Capture the cell that displays the provided text and extract its [X, Y] central coordinate. 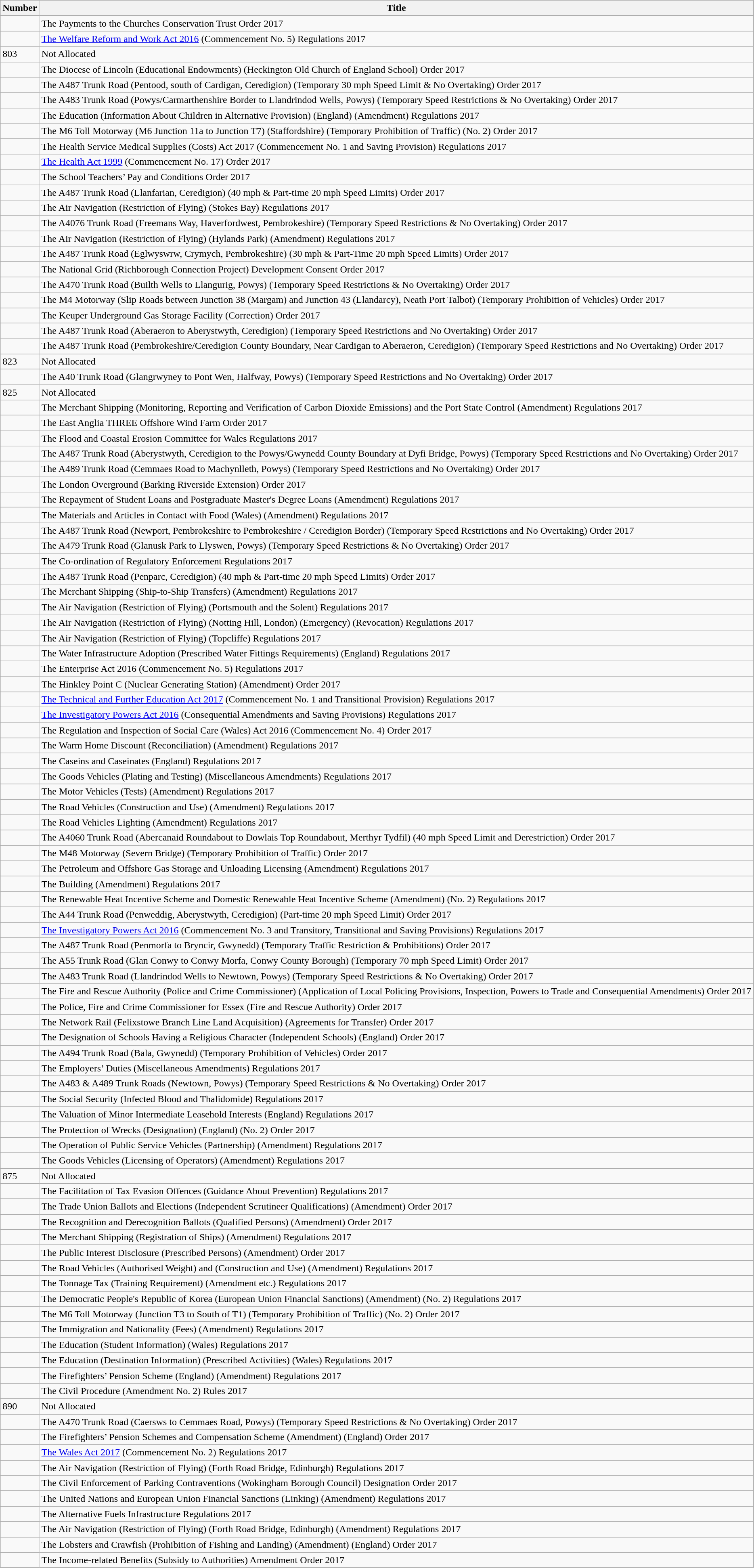
The Materials and Articles in Contact with Food (Wales) (Amendment) Regulations 2017 [396, 515]
The Education (Student Information) (Wales) Regulations 2017 [396, 1345]
The M48 Motorway (Severn Bridge) (Temporary Prohibition of Traffic) Order 2017 [396, 853]
The A487 Trunk Road (Pentood, south of Cardigan, Ceredigion) (Temporary 30 mph Speed Limit & No Overtaking) Order 2017 [396, 85]
The Education (Destination Information) (Prescribed Activities) (Wales) Regulations 2017 [396, 1360]
Number [20, 8]
The Health Service Medical Supplies (Costs) Act 2017 (Commencement No. 1 and Saving Provision) Regulations 2017 [396, 146]
The A4076 Trunk Road (Freemans Way, Haverfordwest, Pembrokeshire) (Temporary Speed Restrictions & No Overtaking) Order 2017 [396, 223]
The London Overground (Barking Riverside Extension) Order 2017 [396, 484]
The Wales Act 2017 (Commencement No. 2) Regulations 2017 [396, 1453]
The Road Vehicles (Construction and Use) (Amendment) Regulations 2017 [396, 807]
803 [20, 54]
The Civil Enforcement of Parking Contraventions (Wokingham Borough Council) Designation Order 2017 [396, 1483]
The Air Navigation (Restriction of Flying) (Stokes Bay) Regulations 2017 [396, 208]
823 [20, 361]
The A40 Trunk Road (Glangrwyney to Pont Wen, Halfway, Powys) (Temporary Speed Restrictions and No Overtaking) Order 2017 [396, 377]
The A470 Trunk Road (Caersws to Cemmaes Road, Powys) (Temporary Speed Restrictions & No Overtaking) Order 2017 [396, 1421]
The Repayment of Student Loans and Postgraduate Master's Degree Loans (Amendment) Regulations 2017 [396, 500]
The Valuation of Minor Intermediate Leasehold Interests (England) Regulations 2017 [396, 1114]
The A487 Trunk Road (Aberaeron to Aberystwyth, Ceredigion) (Temporary Speed Restrictions and No Overtaking) Order 2017 [396, 331]
The A55 Trunk Road (Glan Conwy to Conwy Morfa, Conwy County Borough) (Temporary 70 mph Speed Limit) Order 2017 [396, 961]
The A4060 Trunk Road (Abercanaid Roundabout to Dowlais Top Roundabout, Merthyr Tydfil) (40 mph Speed Limit and Derestriction) Order 2017 [396, 838]
The A487 Trunk Road (Penmorfa to Bryncir, Gwynedd) (Temporary Traffic Restriction & Prohibitions) Order 2017 [396, 945]
The Income-related Benefits (Subsidy to Authorities) Amendment Order 2017 [396, 1560]
The Alternative Fuels Infrastructure Regulations 2017 [396, 1514]
The Air Navigation (Restriction of Flying) (Topcliffe) Regulations 2017 [396, 638]
The Technical and Further Education Act 2017 (Commencement No. 1 and Transitional Provision) Regulations 2017 [396, 700]
The Civil Procedure (Amendment No. 2) Rules 2017 [396, 1391]
The Air Navigation (Restriction of Flying) (Portsmouth and the Solent) Regulations 2017 [396, 607]
The A494 Trunk Road (Bala, Gwynedd) (Temporary Prohibition of Vehicles) Order 2017 [396, 1053]
The Investigatory Powers Act 2016 (Commencement No. 3 and Transitory, Transitional and Saving Provisions) Regulations 2017 [396, 930]
The A489 Trunk Road (Cemmaes Road to Machynlleth, Powys) (Temporary Speed Restrictions and No Overtaking) Order 2017 [396, 469]
The Protection of Wrecks (Designation) (England) (No. 2) Order 2017 [396, 1130]
875 [20, 1176]
The East Anglia THREE Offshore Wind Farm Order 2017 [396, 423]
The Network Rail (Felixstowe Branch Line Land Acquisition) (Agreements for Transfer) Order 2017 [396, 1022]
The Road Vehicles Lighting (Amendment) Regulations 2017 [396, 822]
The Operation of Public Service Vehicles (Partnership) (Amendment) Regulations 2017 [396, 1145]
The Diocese of Lincoln (Educational Endowments) (Heckington Old Church of England School) Order 2017 [396, 69]
The A487 Trunk Road (Llanfarian, Ceredigion) (40 mph & Part-time 20 mph Speed Limits) Order 2017 [396, 193]
The Merchant Shipping (Ship-to-Ship Transfers) (Amendment) Regulations 2017 [396, 592]
890 [20, 1406]
The Flood and Coastal Erosion Committee for Wales Regulations 2017 [396, 438]
The Recognition and Derecognition Ballots (Qualified Persons) (Amendment) Order 2017 [396, 1222]
The Tonnage Tax (Training Requirement) (Amendment etc.) Regulations 2017 [396, 1283]
The M6 Toll Motorway (Junction T3 to South of T1) (Temporary Prohibition of Traffic) (No. 2) Order 2017 [396, 1314]
The Social Security (Infected Blood and Thalidomide) Regulations 2017 [396, 1099]
The Investigatory Powers Act 2016 (Consequential Amendments and Saving Provisions) Regulations 2017 [396, 715]
The Air Navigation (Restriction of Flying) (Forth Road Bridge, Edinburgh) (Amendment) Regulations 2017 [396, 1529]
The Enterprise Act 2016 (Commencement No. 5) Regulations 2017 [396, 669]
The National Grid (Richborough Connection Project) Development Consent Order 2017 [396, 269]
The Air Navigation (Restriction of Flying) (Hylands Park) (Amendment) Regulations 2017 [396, 239]
The A483 Trunk Road (Powys/Carmarthenshire Border to Llandrindod Wells, Powys) (Temporary Speed Restrictions & No Overtaking) Order 2017 [396, 100]
The Welfare Reform and Work Act 2016 (Commencement No. 5) Regulations 2017 [396, 39]
The Merchant Shipping (Monitoring, Reporting and Verification of Carbon Dioxide Emissions) and the Port State Control (Amendment) Regulations 2017 [396, 407]
The Education (Information About Children in Alternative Provision) (England) (Amendment) Regulations 2017 [396, 115]
The Motor Vehicles (Tests) (Amendment) Regulations 2017 [396, 792]
825 [20, 392]
The A487 Trunk Road (Newport, Pembrokeshire to Pembrokeshire / Ceredigion Border) (Temporary Speed Restrictions and No Overtaking) Order 2017 [396, 530]
The Designation of Schools Having a Religious Character (Independent Schools) (England) Order 2017 [396, 1038]
The Health Act 1999 (Commencement No. 17) Order 2017 [396, 161]
The Co-ordination of Regulatory Enforcement Regulations 2017 [396, 561]
The United Nations and European Union Financial Sanctions (Linking) (Amendment) Regulations 2017 [396, 1499]
The Police, Fire and Crime Commissioner for Essex (Fire and Rescue Authority) Order 2017 [396, 1007]
The Warm Home Discount (Reconciliation) (Amendment) Regulations 2017 [396, 746]
The Payments to the Churches Conservation Trust Order 2017 [396, 23]
The Goods Vehicles (Licensing of Operators) (Amendment) Regulations 2017 [396, 1160]
The Building (Amendment) Regulations 2017 [396, 884]
Title [396, 8]
The Goods Vehicles (Plating and Testing) (Miscellaneous Amendments) Regulations 2017 [396, 776]
The Trade Union Ballots and Elections (Independent Scrutineer Qualifications) (Amendment) Order 2017 [396, 1207]
The Merchant Shipping (Registration of Ships) (Amendment) Regulations 2017 [396, 1237]
The A44 Trunk Road (Penweddig, Aberystwyth, Ceredigion) (Part-time 20 mph Speed Limit) Order 2017 [396, 914]
The A470 Trunk Road (Builth Wells to Llangurig, Powys) (Temporary Speed Restrictions & No Overtaking) Order 2017 [396, 285]
The Lobsters and Crawfish (Prohibition of Fishing and Landing) (Amendment) (England) Order 2017 [396, 1545]
The Water Infrastructure Adoption (Prescribed Water Fittings Requirements) (England) Regulations 2017 [396, 653]
The A479 Trunk Road (Glanusk Park to Llyswen, Powys) (Temporary Speed Restrictions & No Overtaking) Order 2017 [396, 546]
The Keuper Underground Gas Storage Facility (Correction) Order 2017 [396, 315]
The Petroleum and Offshore Gas Storage and Unloading Licensing (Amendment) Regulations 2017 [396, 868]
The Renewable Heat Incentive Scheme and Domestic Renewable Heat Incentive Scheme (Amendment) (No. 2) Regulations 2017 [396, 899]
The Democratic People's Republic of Korea (European Union Financial Sanctions) (Amendment) (No. 2) Regulations 2017 [396, 1299]
The A483 Trunk Road (Llandrindod Wells to Newtown, Powys) (Temporary Speed Restrictions & No Overtaking) Order 2017 [396, 976]
The Hinkley Point C (Nuclear Generating Station) (Amendment) Order 2017 [396, 684]
The Public Interest Disclosure (Prescribed Persons) (Amendment) Order 2017 [396, 1253]
The M6 Toll Motorway (M6 Junction 11a to Junction T7) (Staffordshire) (Temporary Prohibition of Traffic) (No. 2) Order 2017 [396, 131]
The Road Vehicles (Authorised Weight) and (Construction and Use) (Amendment) Regulations 2017 [396, 1268]
The Employers’ Duties (Miscellaneous Amendments) Regulations 2017 [396, 1068]
The Regulation and Inspection of Social Care (Wales) Act 2016 (Commencement No. 4) Order 2017 [396, 730]
The Immigration and Nationality (Fees) (Amendment) Regulations 2017 [396, 1329]
The School Teachers’ Pay and Conditions Order 2017 [396, 177]
The Facilitation of Tax Evasion Offences (Guidance About Prevention) Regulations 2017 [396, 1191]
The A487 Trunk Road (Eglwyswrw, Crymych, Pembrokeshire) (30 mph & Part-Time 20 mph Speed Limits) Order 2017 [396, 254]
The Caseins and Caseinates (England) Regulations 2017 [396, 761]
The Air Navigation (Restriction of Flying) (Forth Road Bridge, Edinburgh) Regulations 2017 [396, 1468]
The A483 & A489 Trunk Roads (Newtown, Powys) (Temporary Speed Restrictions & No Overtaking) Order 2017 [396, 1084]
The Air Navigation (Restriction of Flying) (Notting Hill, London) (Emergency) (Revocation) Regulations 2017 [396, 623]
The Firefighters’ Pension Scheme (England) (Amendment) Regulations 2017 [396, 1375]
The Firefighters’ Pension Schemes and Compensation Scheme (Amendment) (England) Order 2017 [396, 1437]
The A487 Trunk Road (Penparc, Ceredigion) (40 mph & Part-time 20 mph Speed Limits) Order 2017 [396, 576]
